Pinpoint the cell where the given text exists, returning its [X, Y] midpoint coordinate. 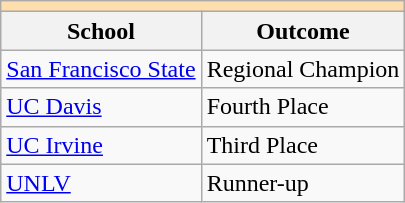
Third Place [303, 145]
UC Davis [101, 107]
Regional Champion [303, 69]
UNLV [101, 183]
Outcome [303, 31]
San Francisco State [101, 69]
Runner-up [303, 183]
School [101, 31]
Fourth Place [303, 107]
UC Irvine [101, 145]
